Return [X, Y] of the center of cell containing provided text 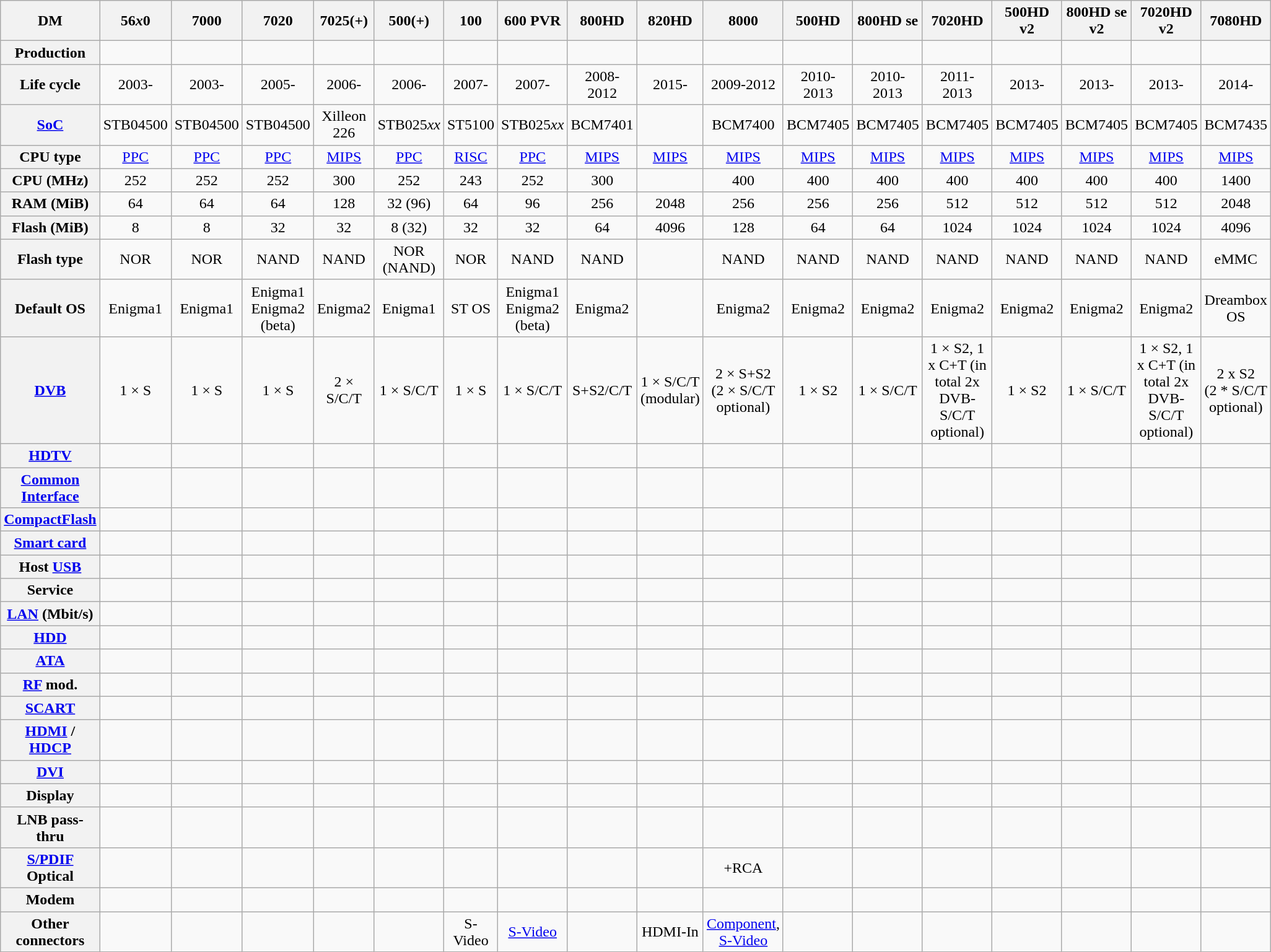
HDD [50, 637]
8000 [743, 21]
56x0 [135, 21]
BCM7400 [743, 125]
Flash (MiB) [50, 227]
800HD se v2 [1096, 21]
2008-2012 [602, 84]
100 [471, 21]
DVI [50, 772]
7080HD [1236, 21]
LNB pass-thru [50, 828]
2 × S/C/T [344, 390]
2 × S+S2 (2 × S/C/T optional) [743, 390]
820HD [670, 21]
HDTV [50, 455]
BCM7435 [1236, 125]
2009-2012 [743, 84]
2011-2013 [957, 84]
Life cycle [50, 84]
Common Interface [50, 487]
ST OS [471, 308]
Modem [50, 899]
NOR (NAND) [409, 259]
SoC [50, 125]
DVB [50, 390]
500(+) [409, 21]
S+S2/C/T [602, 390]
2 x S2 (2 * S/C/T optional) [1236, 390]
243 [471, 180]
LAN (Mbit/s) [50, 614]
7020HD [957, 21]
ATA [50, 661]
2014- [1236, 84]
SCART [50, 708]
Host USB [50, 567]
Dreambox OS [1236, 308]
ST5100 [471, 125]
DM [50, 21]
7020HD v2 [1166, 21]
CPU (MHz) [50, 180]
Production [50, 53]
Other connectors [50, 932]
Component, S-Video [743, 932]
HDMI-In [670, 932]
1 × S/C/T (modular) [670, 390]
7000 [207, 21]
32 (96) [409, 204]
600 PVR [533, 21]
RAM (MiB) [50, 204]
CompactFlash [50, 520]
+RCA [743, 867]
BCM7401 [602, 125]
2005- [277, 84]
96 [533, 204]
Xilleon 226 [344, 125]
eMMC [1236, 259]
Smart card [50, 543]
1400 [1236, 180]
800HD se [888, 21]
RISC [471, 157]
Service [50, 590]
HDMI / HDCP [50, 740]
Display [50, 795]
2015- [670, 84]
CPU type [50, 157]
8 (32) [409, 227]
500HD v2 [1027, 21]
7020 [277, 21]
Default OS [50, 308]
7025(+) [344, 21]
RF mod. [50, 684]
Flash type [50, 259]
500HD [818, 21]
800HD [602, 21]
S/PDIF Optical [50, 867]
